Scan for the cell matching the given text and deliver its [x, y] coordinate at center. 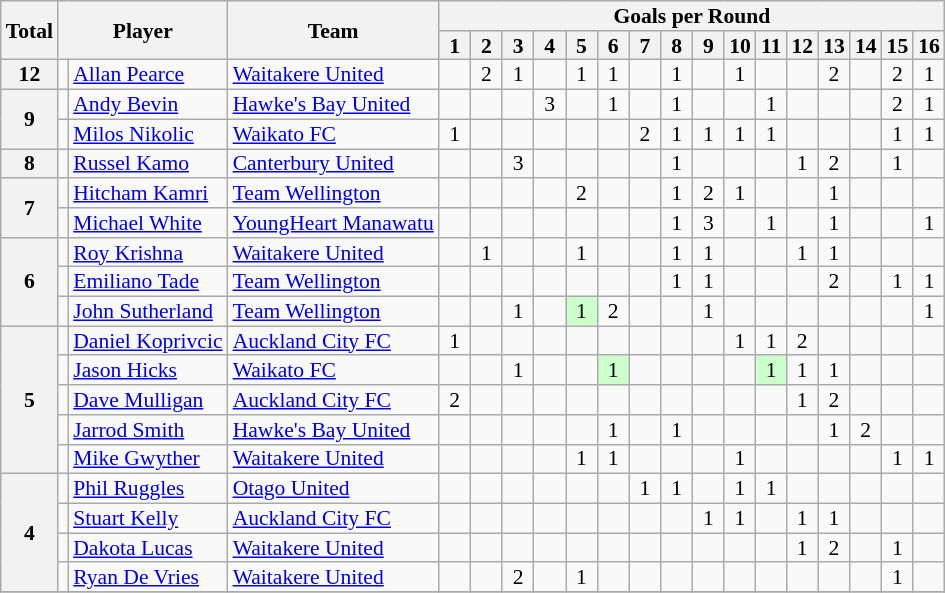
14 [866, 46]
John Sutherland [148, 312]
Emiliano Tade [148, 282]
Goals per Round [692, 16]
Team [334, 30]
11 [772, 46]
Michael White [148, 223]
Hitcham Kamri [148, 193]
Mike Gwyther [148, 459]
YoungHeart Manawatu [334, 223]
13 [834, 46]
Daniel Koprivcic [148, 341]
Phil Ruggles [148, 489]
Jarrod Smith [148, 430]
Ryan De Vries [148, 578]
Allan Pearce [148, 75]
Dakota Lucas [148, 548]
10 [740, 46]
15 [898, 46]
16 [929, 46]
Otago United [334, 489]
Total [30, 30]
Jason Hicks [148, 371]
Roy Krishna [148, 253]
Stuart Kelly [148, 519]
Dave Mulligan [148, 400]
Player [143, 30]
Milos Nikolic [148, 134]
Andy Bevin [148, 105]
Canterbury United [334, 164]
Russel Kamo [148, 164]
